Scan for the cell matching the given text and deliver its (X, Y) coordinate at center. 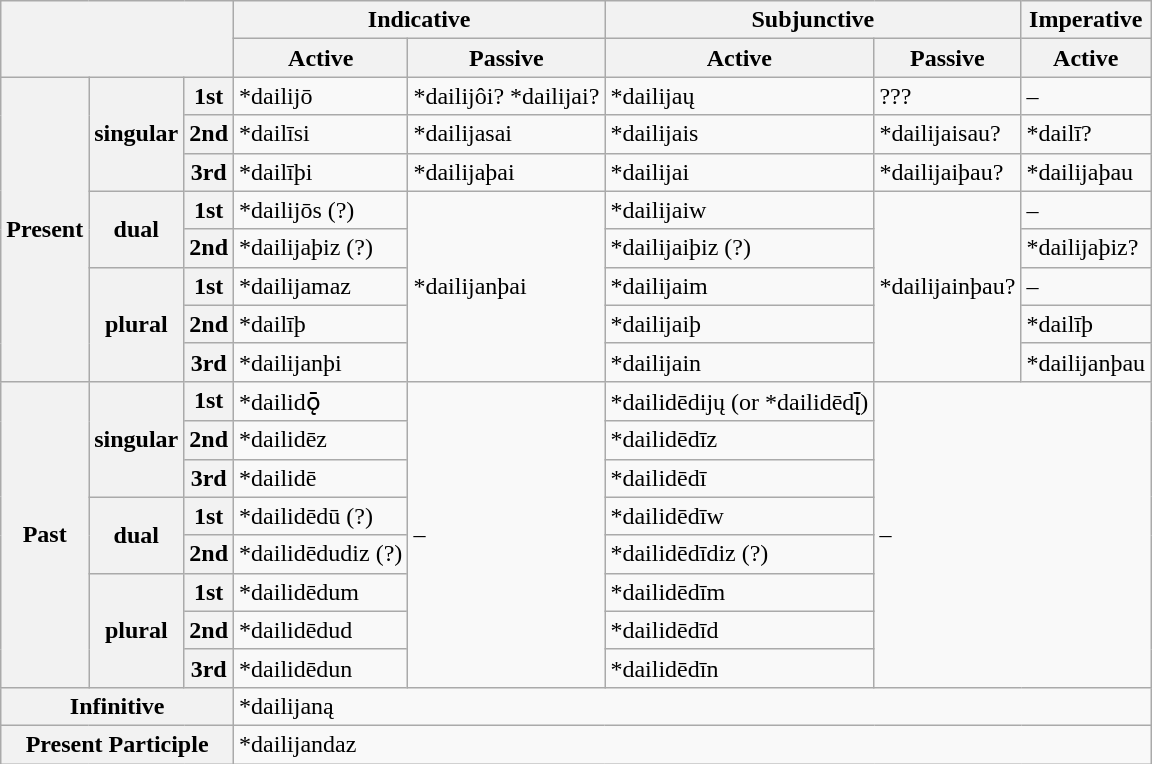
*dailijaim (740, 286)
*dailijōs (?) (321, 210)
Indicative (420, 20)
*dailidēdun (321, 668)
*dailidēdum (321, 592)
*dailidēdud (321, 630)
??? (948, 96)
*dailijai (740, 172)
Past (45, 534)
Subjunctive (813, 20)
*dailijaþiz? (1086, 248)
*dailijaiw (740, 210)
*dailijō (321, 96)
*dailijaų (740, 96)
*dailijamaz (321, 286)
*dailijanþau (1086, 362)
*dailidēdū (?) (321, 516)
*dailijaþau (1086, 172)
*dailijaiþ (740, 324)
*dailijaną (692, 706)
*dailidēdīm (740, 592)
*dailijôi? *dailijai? (506, 96)
*dailijaisau? (948, 134)
*dailidēdīz (740, 440)
*dailidēdijų (or *dailidēdį̄) (740, 401)
*dailijaþiz (?) (321, 248)
*dailidēdī (740, 478)
*dailī? (1086, 134)
*dailidēdīd (740, 630)
*dailidēdīn (740, 668)
*dailidēz (321, 440)
*dailidēdudiz (?) (321, 554)
*dailijaþai (506, 172)
*dailijain (740, 362)
*dailidǭ (321, 401)
*dailijaiþau? (948, 172)
*dailijanþi (321, 362)
Present (45, 229)
*dailijainþau? (948, 286)
*dailīsi (321, 134)
*dailijaiþiz (?) (740, 248)
Imperative (1086, 20)
*dailīþi (321, 172)
Infinitive (118, 706)
*dailijais (740, 134)
*dailijandaz (692, 744)
*dailidēdīw (740, 516)
*dailijasai (506, 134)
*dailidēdīdiz (?) (740, 554)
Present Participle (118, 744)
*dailijanþai (506, 286)
*dailidē (321, 478)
